Search for the cell housing the specified text and yield its [X, Y] center coordinate. 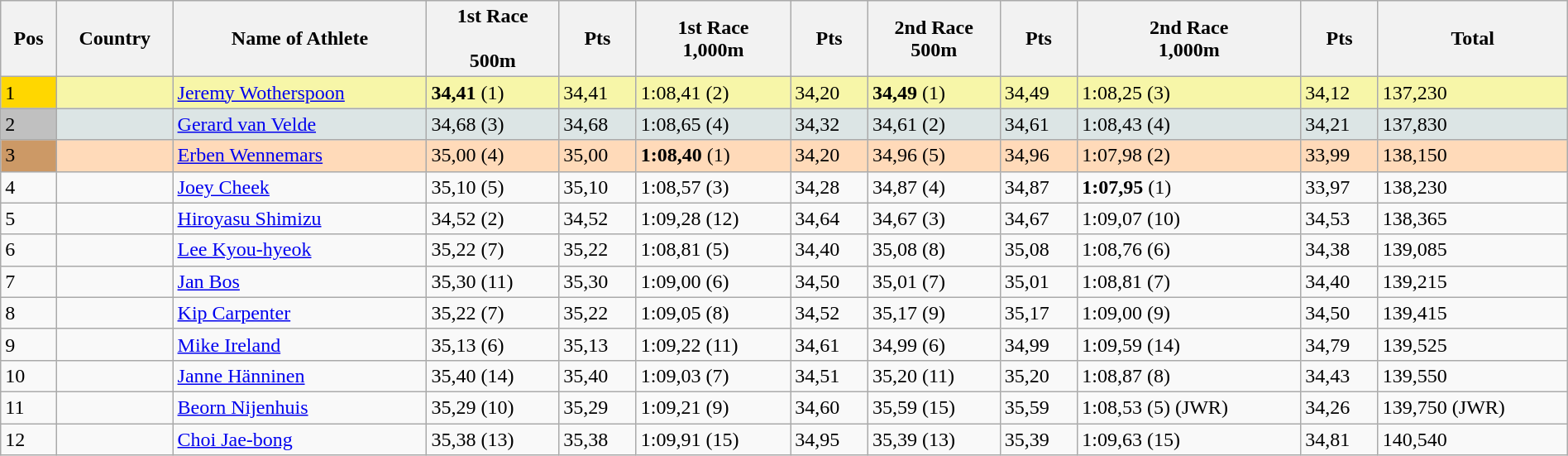
35,29 (10) [493, 407]
Pos [29, 39]
1:09,00 (9) [1189, 313]
34,96 (5) [934, 156]
34,87 (4) [934, 187]
1:08,57 (3) [713, 187]
35,38 [598, 439]
2 [29, 124]
138,150 [1472, 156]
35,17 (9) [934, 313]
139,415 [1472, 313]
1:08,87 (8) [1189, 376]
34,64 [829, 218]
1st Race1,000m [713, 39]
35,38 (13) [493, 439]
139,750 (JWR) [1472, 407]
34,38 [1340, 250]
Jan Bos [299, 281]
6 [29, 250]
35,30 (11) [493, 281]
3 [29, 156]
34,99 (6) [934, 344]
7 [29, 281]
Beorn Nijenhuis [299, 407]
139,525 [1472, 344]
35,00 (4) [493, 156]
35,13 (6) [493, 344]
137,830 [1472, 124]
1:07,95 (1) [1189, 187]
34,26 [1340, 407]
35,20 (11) [934, 376]
Gerard van Velde [299, 124]
Choi Jae-bong [299, 439]
35,30 [598, 281]
34,52 (2) [493, 218]
1:08,76 (6) [1189, 250]
138,230 [1472, 187]
Jeremy Wotherspoon [299, 93]
35,59 [1039, 407]
35,40 [598, 376]
1:09,91 (15) [713, 439]
1:08,41 (2) [713, 93]
35,40 (14) [493, 376]
35,13 [598, 344]
139,550 [1472, 376]
2nd Race500m [934, 39]
35,17 [1039, 313]
35,10 (5) [493, 187]
34,87 [1039, 187]
33,99 [1340, 156]
34,53 [1340, 218]
Erben Wennemars [299, 156]
8 [29, 313]
1st Race500m [493, 39]
35,10 [598, 187]
34,96 [1039, 156]
34,43 [1340, 376]
35,00 [598, 156]
34,41 (1) [493, 93]
35,20 [1039, 376]
9 [29, 344]
1:09,05 (8) [713, 313]
10 [29, 376]
34,68 (3) [493, 124]
34,49 [1039, 93]
1:08,25 (3) [1189, 93]
35,29 [598, 407]
34,79 [1340, 344]
1:08,40 (1) [713, 156]
139,085 [1472, 250]
34,67 [1039, 218]
1:09,59 (14) [1189, 344]
12 [29, 439]
Name of Athlete [299, 39]
34,28 [829, 187]
1:08,81 (7) [1189, 281]
Janne Hänninen [299, 376]
137,230 [1472, 93]
33,97 [1340, 187]
11 [29, 407]
34,67 (3) [934, 218]
34,32 [829, 124]
1:09,63 (15) [1189, 439]
34,60 [829, 407]
138,365 [1472, 218]
1:08,65 (4) [713, 124]
4 [29, 187]
35,08 (8) [934, 250]
35,39 (13) [934, 439]
34,12 [1340, 93]
5 [29, 218]
34,21 [1340, 124]
34,51 [829, 376]
2nd Race1,000m [1189, 39]
1:09,00 (6) [713, 281]
34,68 [598, 124]
1 [29, 93]
Lee Kyou-hyeok [299, 250]
35,01 [1039, 281]
34,49 (1) [934, 93]
1:07,98 (2) [1189, 156]
140,540 [1472, 439]
1:09,03 (7) [713, 376]
34,41 [598, 93]
Joey Cheek [299, 187]
35,08 [1039, 250]
1:08,43 (4) [1189, 124]
35,01 (7) [934, 281]
Mike Ireland [299, 344]
34,81 [1340, 439]
Kip Carpenter [299, 313]
35,39 [1039, 439]
1:08,81 (5) [713, 250]
Total [1472, 39]
1:08,53 (5) (JWR) [1189, 407]
Hiroyasu Shimizu [299, 218]
Country [114, 39]
139,215 [1472, 281]
35,59 (15) [934, 407]
34,61 (2) [934, 124]
34,95 [829, 439]
1:09,07 (10) [1189, 218]
1:09,28 (12) [713, 218]
1:09,21 (9) [713, 407]
34,99 [1039, 344]
1:09,22 (11) [713, 344]
